Return [x, y] of the center of cell containing provided text 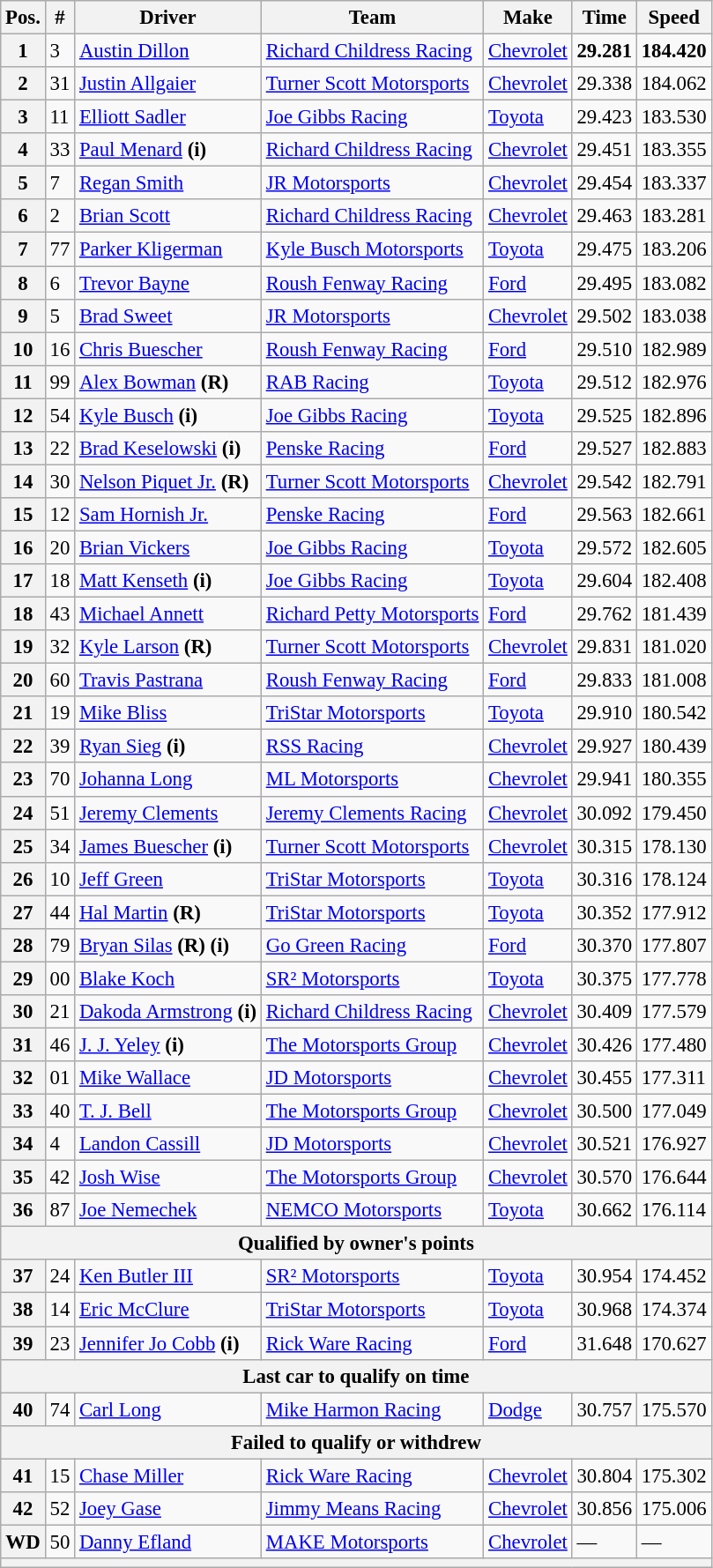
01 [60, 1078]
29.423 [605, 117]
50 [60, 1542]
Eric McClure [168, 1310]
174.452 [673, 1277]
Bryan Silas (R) (i) [168, 946]
Blake Koch [168, 978]
36 [23, 1210]
Sam Hornish Jr. [168, 515]
31.648 [605, 1343]
177.807 [673, 946]
180.439 [673, 747]
29.833 [605, 680]
00 [60, 978]
J. J. Yeley (i) [168, 1044]
182.661 [673, 515]
177.579 [673, 1012]
182.989 [673, 349]
175.006 [673, 1509]
29.338 [605, 84]
30.426 [605, 1044]
Team [372, 18]
184.062 [673, 84]
Johanna Long [168, 780]
Regan Smith [168, 183]
29.281 [605, 51]
17 [23, 581]
NEMCO Motorsports [372, 1210]
74 [60, 1409]
70 [60, 780]
38 [23, 1310]
Alex Bowman (R) [168, 382]
177.480 [673, 1044]
Time [605, 18]
77 [60, 249]
181.008 [673, 680]
179.450 [673, 813]
29.475 [605, 249]
29.463 [605, 216]
Ryan Sieg (i) [168, 747]
51 [60, 813]
30.570 [605, 1178]
Austin Dillon [168, 51]
29.762 [605, 614]
30.968 [605, 1310]
182.408 [673, 581]
182.896 [673, 415]
29.502 [605, 316]
29.454 [605, 183]
Ken Butler III [168, 1277]
MAKE Motorsports [372, 1542]
Justin Allgaier [168, 84]
183.038 [673, 316]
James Buescher (i) [168, 846]
Chris Buescher [168, 349]
Jimmy Means Racing [372, 1509]
29.527 [605, 449]
Chase Miller [168, 1475]
1 [23, 51]
46 [60, 1044]
54 [60, 415]
Jennifer Jo Cobb (i) [168, 1343]
29.495 [605, 283]
Pos. [23, 18]
Travis Pastrana [168, 680]
99 [60, 382]
9 [23, 316]
Joey Gase [168, 1509]
29.512 [605, 382]
ML Motorsports [372, 780]
30.375 [605, 978]
Mike Bliss [168, 713]
52 [60, 1509]
183.082 [673, 283]
29.910 [605, 713]
181.020 [673, 647]
181.439 [673, 614]
43 [60, 614]
170.627 [673, 1343]
175.570 [673, 1409]
Richard Petty Motorsports [372, 614]
13 [23, 449]
30.757 [605, 1409]
Brad Sweet [168, 316]
Brad Keselowski (i) [168, 449]
29.542 [605, 481]
Parker Kligerman [168, 249]
30.409 [605, 1012]
Elliott Sadler [168, 117]
Joe Nemechek [168, 1210]
29.563 [605, 515]
Mike Harmon Racing [372, 1409]
29.831 [605, 647]
Trevor Bayne [168, 283]
177.778 [673, 978]
87 [60, 1210]
Jeff Green [168, 879]
29.525 [605, 415]
Mike Wallace [168, 1078]
177.912 [673, 912]
Brian Scott [168, 216]
WD [23, 1542]
41 [23, 1475]
Danny Efland [168, 1542]
Qualified by owner's points [356, 1244]
180.355 [673, 780]
Dakoda Armstrong (i) [168, 1012]
176.114 [673, 1210]
Dodge [528, 1409]
183.206 [673, 249]
29.927 [605, 747]
183.337 [673, 183]
29.451 [605, 150]
182.605 [673, 547]
37 [23, 1277]
183.355 [673, 150]
30.316 [605, 879]
183.530 [673, 117]
Michael Annett [168, 614]
Brian Vickers [168, 547]
174.374 [673, 1310]
Go Green Racing [372, 946]
44 [60, 912]
27 [23, 912]
30.352 [605, 912]
182.791 [673, 481]
30.370 [605, 946]
180.542 [673, 713]
177.311 [673, 1078]
30.856 [605, 1509]
Matt Kenseth (i) [168, 581]
176.927 [673, 1144]
60 [60, 680]
30.092 [605, 813]
Jeremy Clements [168, 813]
Last car to qualify on time [356, 1376]
182.883 [673, 449]
177.049 [673, 1111]
30.662 [605, 1210]
25 [23, 846]
30.521 [605, 1144]
30.954 [605, 1277]
Hal Martin (R) [168, 912]
29 [23, 978]
Kyle Busch (i) [168, 415]
Make [528, 18]
Paul Menard (i) [168, 150]
Speed [673, 18]
Landon Cassill [168, 1144]
79 [60, 946]
29.941 [605, 780]
29.604 [605, 581]
30.500 [605, 1111]
Nelson Piquet Jr. (R) [168, 481]
Josh Wise [168, 1178]
RAB Racing [372, 382]
35 [23, 1178]
183.281 [673, 216]
176.644 [673, 1178]
178.124 [673, 879]
Driver [168, 18]
Kyle Busch Motorsports [372, 249]
8 [23, 283]
184.420 [673, 51]
28 [23, 946]
30.804 [605, 1475]
175.302 [673, 1475]
182.976 [673, 382]
29.572 [605, 547]
Jeremy Clements Racing [372, 813]
29.510 [605, 349]
T. J. Bell [168, 1111]
Failed to qualify or withdrew [356, 1442]
RSS Racing [372, 747]
# [60, 18]
30.455 [605, 1078]
178.130 [673, 846]
Carl Long [168, 1409]
26 [23, 879]
Kyle Larson (R) [168, 647]
30.315 [605, 846]
